Pinpoint the cell where the given text exists, returning its (X, Y) midpoint coordinate. 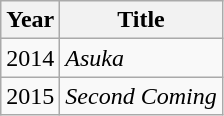
Year (30, 20)
2015 (30, 96)
2014 (30, 58)
Title (141, 20)
Asuka (141, 58)
Second Coming (141, 96)
